Output the (X, Y) coordinate of the center of the cell containing the given text.  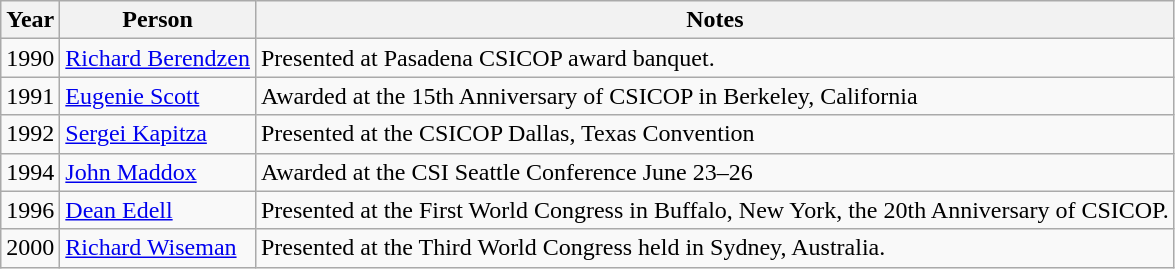
Sergei Kapitza (158, 134)
Dean Edell (158, 210)
Richard Wiseman (158, 248)
Presented at the CSICOP Dallas, Texas Convention (714, 134)
Person (158, 20)
John Maddox (158, 172)
Presented at the Third World Congress held in Sydney, Australia. (714, 248)
1996 (30, 210)
Eugenie Scott (158, 96)
Presented at the First World Congress in Buffalo, New York, the 20th Anniversary of CSICOP. (714, 210)
Awarded at the 15th Anniversary of CSICOP in Berkeley, California (714, 96)
Richard Berendzen (158, 58)
Awarded at the CSI Seattle Conference June 23–26 (714, 172)
1992 (30, 134)
Presented at Pasadena CSICOP award banquet. (714, 58)
1994 (30, 172)
Year (30, 20)
Notes (714, 20)
2000 (30, 248)
1991 (30, 96)
1990 (30, 58)
